Extract the (x, y) coordinate from the center of the cell holding the provided text.  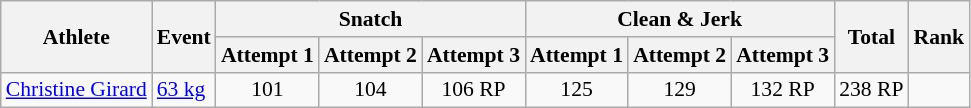
129 (680, 90)
125 (576, 90)
Athlete (76, 36)
Christine Girard (76, 90)
104 (370, 90)
Event (184, 36)
101 (268, 90)
132 RP (782, 90)
63 kg (184, 90)
Clean & Jerk (680, 19)
Total (871, 36)
Rank (940, 36)
238 RP (871, 90)
106 RP (474, 90)
Snatch (370, 19)
